Find where the given text appears and provide that cell's center as [X, Y] coordinate. 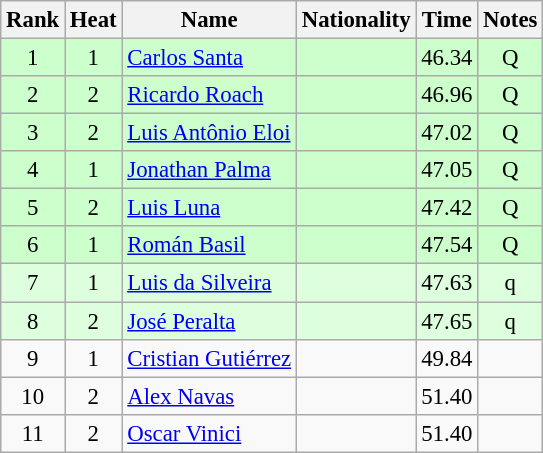
Rank [33, 20]
47.54 [447, 245]
Jonathan Palma [209, 170]
47.05 [447, 170]
Notes [510, 20]
Time [447, 20]
Ricardo Roach [209, 95]
11 [33, 433]
9 [33, 358]
49.84 [447, 358]
Carlos Santa [209, 58]
Alex Navas [209, 396]
7 [33, 283]
Luis Antônio Eloi [209, 133]
4 [33, 170]
Oscar Vinici [209, 433]
3 [33, 133]
46.96 [447, 95]
47.63 [447, 283]
47.42 [447, 208]
10 [33, 396]
Román Basil [209, 245]
5 [33, 208]
Luis da Silveira [209, 283]
47.65 [447, 321]
8 [33, 321]
Cristian Gutiérrez [209, 358]
46.34 [447, 58]
Luis Luna [209, 208]
47.02 [447, 133]
José Peralta [209, 321]
Heat [94, 20]
Name [209, 20]
6 [33, 245]
Nationality [356, 20]
